Pinpoint the cell where the given text exists, returning its [x, y] midpoint coordinate. 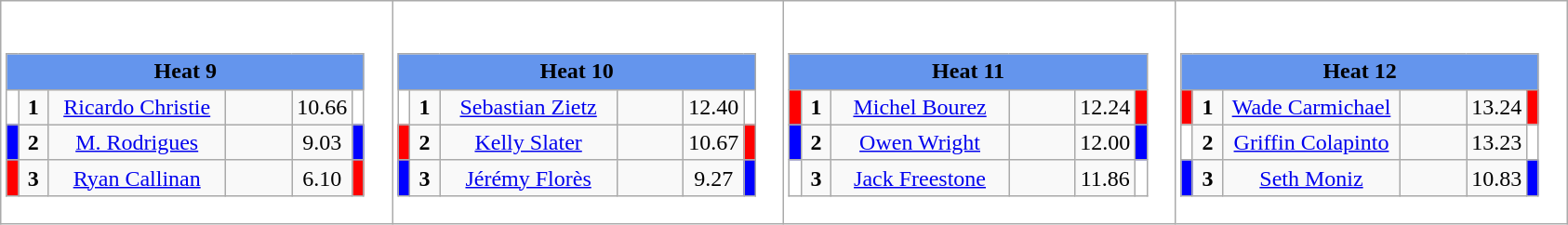
11.86 [1105, 178]
Griffin Colapinto [1311, 142]
Seth Moniz [1311, 178]
Heat 10 [577, 72]
Kelly Slater [528, 142]
Heat 11 [968, 72]
Heat 11 1 Michel Bourez 12.24 2 Owen Wright 12.00 3 Jack Freestone 11.86 [980, 112]
10.83 [1497, 178]
Ryan Callinan [138, 178]
Heat 9 1 Ricardo Christie 10.66 2 M. Rodrigues 9.03 3 Ryan Callinan 6.10 [197, 112]
12.40 [714, 107]
Jérémy Florès [528, 178]
9.03 [322, 142]
Wade Carmichael [1311, 107]
13.23 [1497, 142]
9.27 [714, 178]
Sebastian Zietz [528, 107]
6.10 [322, 178]
Heat 9 [185, 72]
12.24 [1105, 107]
Heat 12 [1360, 72]
10.66 [322, 107]
Heat 12 1 Wade Carmichael 13.24 2 Griffin Colapinto 13.23 3 Seth Moniz 10.83 [1371, 112]
Owen Wright [921, 142]
12.00 [1105, 142]
M. Rodrigues [138, 142]
Heat 10 1 Sebastian Zietz 12.40 2 Kelly Slater 10.67 3 Jérémy Florès 9.27 [588, 112]
Ricardo Christie [138, 107]
Michel Bourez [921, 107]
10.67 [714, 142]
Jack Freestone [921, 178]
13.24 [1497, 107]
